Capture the cell that displays the provided text and extract its [x, y] central coordinate. 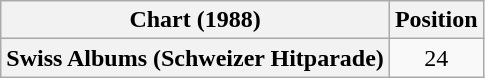
Chart (1988) [196, 20]
Position [436, 20]
24 [436, 58]
Swiss Albums (Schweizer Hitparade) [196, 58]
